From the cell containing the given text, extract its center point as [x, y] coordinate. 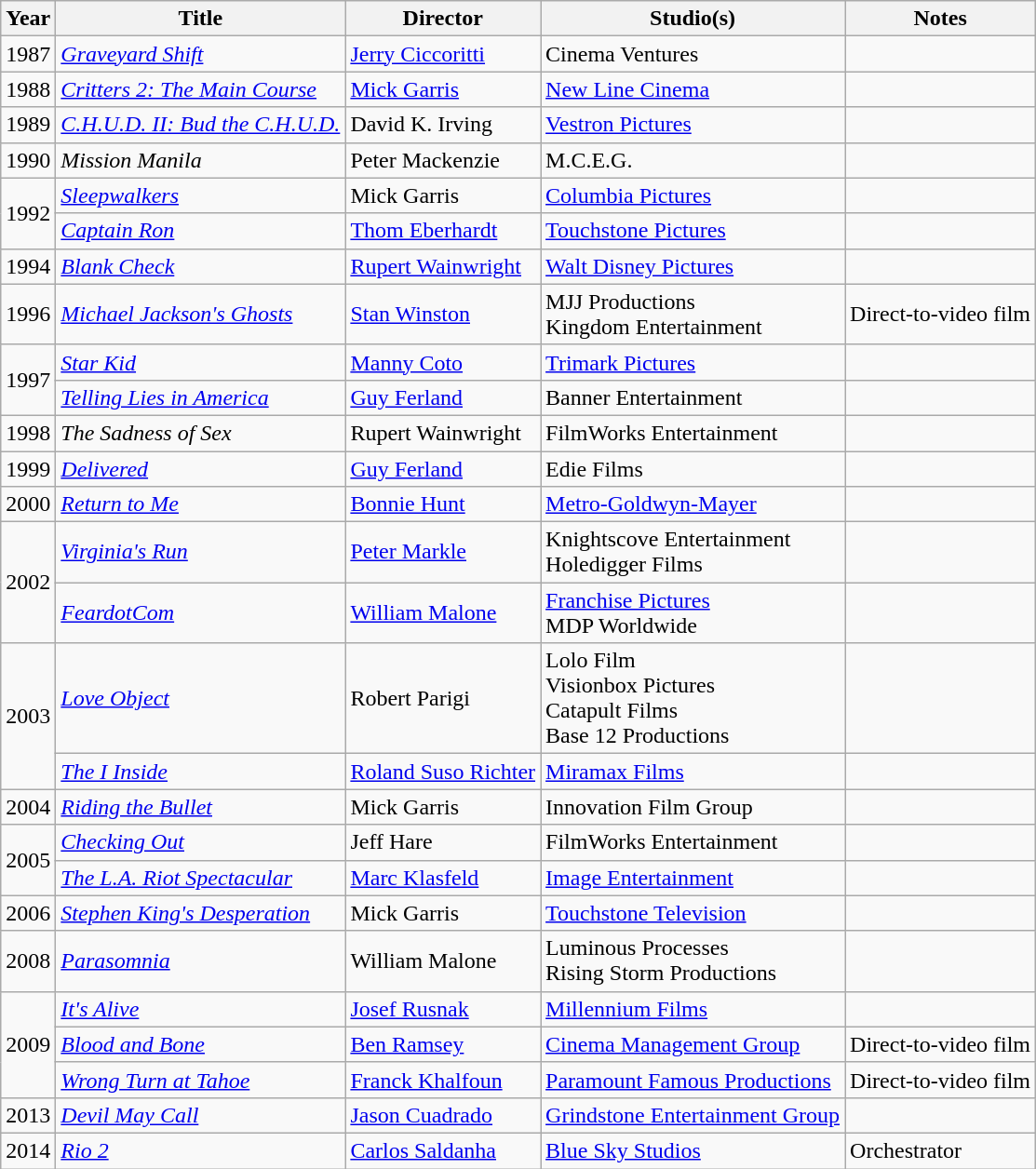
Jerry Ciccoritti [443, 54]
Carlos Saldanha [443, 1150]
Touchstone Pictures [693, 231]
FeardotCom [201, 612]
Riding the Bullet [201, 807]
Parasomnia [201, 961]
Delivered [201, 468]
MJJ ProductionsKingdom Entertainment [693, 315]
Stephen King's Desperation [201, 913]
2004 [28, 807]
Devil May Call [201, 1115]
Director [443, 19]
Rio 2 [201, 1150]
1997 [28, 380]
Michael Jackson's Ghosts [201, 315]
The Sadness of Sex [201, 433]
Peter Mackenzie [443, 160]
2003 [28, 717]
Stan Winston [443, 315]
2000 [28, 504]
Edie Films [693, 468]
1990 [28, 160]
Luminous ProcessesRising Storm Productions [693, 961]
Captain Ron [201, 231]
Cinema Ventures [693, 54]
1989 [28, 125]
Mission Manila [201, 160]
Franck Khalfoun [443, 1080]
Metro-Goldwyn-Mayer [693, 504]
2005 [28, 860]
Image Entertainment [693, 878]
Touchstone Television [693, 913]
Thom Eberhardt [443, 231]
1998 [28, 433]
1999 [28, 468]
Critters 2: The Main Course [201, 89]
Banner Entertainment [693, 397]
Studio(s) [693, 19]
Return to Me [201, 504]
Walt Disney Pictures [693, 266]
M.C.E.G. [693, 160]
The I Inside [201, 772]
Grindstone Entertainment Group [693, 1115]
New Line Cinema [693, 89]
Franchise PicturesMDP Worldwide [693, 612]
Peter Markle [443, 553]
Paramount Famous Productions [693, 1080]
Miramax Films [693, 772]
C.H.U.D. II: Bud the C.H.U.D. [201, 125]
Lolo FilmVisionbox PicturesCatapult FilmsBase 12 Productions [693, 698]
Roland Suso Richter [443, 772]
Josef Rusnak [443, 1009]
Virginia's Run [201, 553]
Title [201, 19]
Ben Ramsey [443, 1044]
Blank Check [201, 266]
Orchestrator [940, 1150]
Jeff Hare [443, 842]
Blood and Bone [201, 1044]
Robert Parigi [443, 698]
David K. Irving [443, 125]
Millennium Films [693, 1009]
1994 [28, 266]
Graveyard Shift [201, 54]
Jason Cuadrado [443, 1115]
Bonnie Hunt [443, 504]
Columbia Pictures [693, 195]
Sleepwalkers [201, 195]
1987 [28, 54]
2009 [28, 1044]
Trimark Pictures [693, 362]
Manny Coto [443, 362]
Notes [940, 19]
2014 [28, 1150]
It's Alive [201, 1009]
Knightscove EntertainmentHoledigger Films [693, 553]
1992 [28, 213]
1996 [28, 315]
The L.A. Riot Spectacular [201, 878]
2002 [28, 583]
2008 [28, 961]
Blue Sky Studios [693, 1150]
Love Object [201, 698]
1988 [28, 89]
2013 [28, 1115]
Wrong Turn at Tahoe [201, 1080]
Year [28, 19]
Telling Lies in America [201, 397]
Cinema Management Group [693, 1044]
Vestron Pictures [693, 125]
Innovation Film Group [693, 807]
2006 [28, 913]
Checking Out [201, 842]
Marc Klasfeld [443, 878]
Star Kid [201, 362]
